Identify which cell holds the provided text, then report its (x, y) central coordinate. 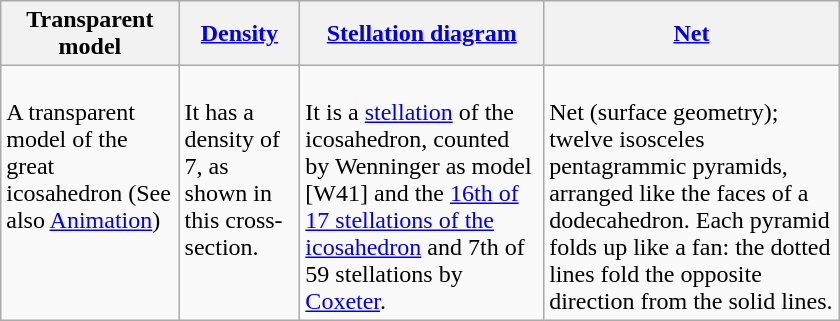
A transparent model of the great icosahedron (See also Animation) (90, 193)
It has a density of 7, as shown in this cross-section. (240, 193)
Net (692, 34)
Stellation diagram (422, 34)
Density (240, 34)
Transparent model (90, 34)
